Return the (x, y) coordinate for the center point of the cell that contains the specified text.  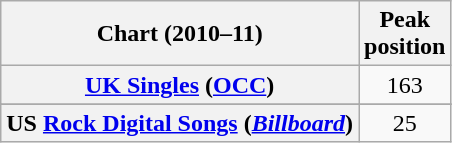
Chart (2010–11) (180, 34)
US Rock Digital Songs (Billboard) (180, 123)
163 (405, 85)
Peakposition (405, 34)
25 (405, 123)
UK Singles (OCC) (180, 85)
